Pinpoint the cell where the given text exists, returning its [x, y] midpoint coordinate. 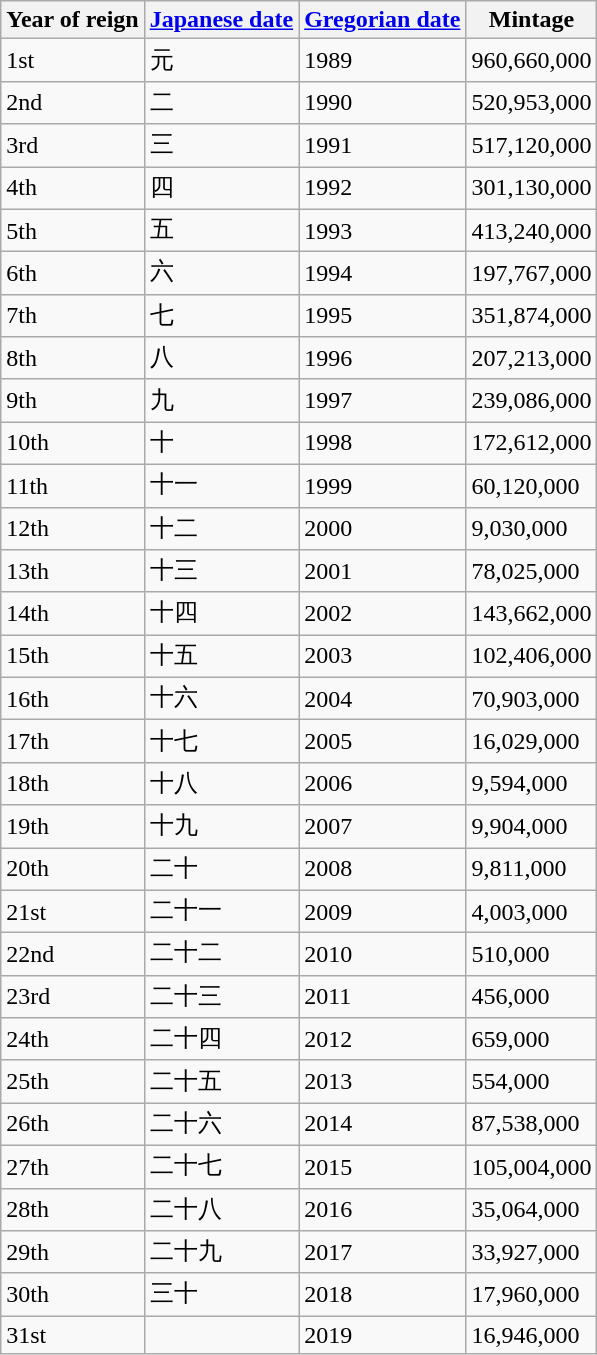
2015 [382, 1166]
Mintage [532, 20]
二十一 [221, 912]
1999 [382, 486]
24th [72, 1040]
1995 [382, 316]
1989 [382, 60]
1997 [382, 400]
十三 [221, 572]
三 [221, 146]
三十 [221, 1294]
2014 [382, 1124]
2013 [382, 1082]
27th [72, 1166]
1st [72, 60]
Year of reign [72, 20]
9,904,000 [532, 826]
22nd [72, 954]
1990 [382, 102]
78,025,000 [532, 572]
70,903,000 [532, 698]
25th [72, 1082]
2016 [382, 1210]
十一 [221, 486]
2018 [382, 1294]
8th [72, 358]
456,000 [532, 996]
172,612,000 [532, 444]
元 [221, 60]
1992 [382, 188]
2003 [382, 656]
6th [72, 274]
351,874,000 [532, 316]
二十 [221, 870]
105,004,000 [532, 1166]
二十五 [221, 1082]
2002 [382, 614]
9,594,000 [532, 784]
18th [72, 784]
1996 [382, 358]
十二 [221, 528]
510,000 [532, 954]
2005 [382, 742]
517,120,000 [532, 146]
2010 [382, 954]
520,953,000 [532, 102]
四 [221, 188]
十九 [221, 826]
12th [72, 528]
二十二 [221, 954]
197,767,000 [532, 274]
207,213,000 [532, 358]
五 [221, 230]
239,086,000 [532, 400]
十七 [221, 742]
20th [72, 870]
十八 [221, 784]
659,000 [532, 1040]
17,960,000 [532, 1294]
2012 [382, 1040]
1994 [382, 274]
二 [221, 102]
23rd [72, 996]
9,811,000 [532, 870]
3rd [72, 146]
1991 [382, 146]
28th [72, 1210]
17th [72, 742]
26th [72, 1124]
21st [72, 912]
2009 [382, 912]
10th [72, 444]
二十九 [221, 1252]
31st [72, 1335]
八 [221, 358]
60,120,000 [532, 486]
2001 [382, 572]
十五 [221, 656]
9,030,000 [532, 528]
2008 [382, 870]
2006 [382, 784]
二十四 [221, 1040]
二十七 [221, 1166]
六 [221, 274]
87,538,000 [532, 1124]
2000 [382, 528]
413,240,000 [532, 230]
七 [221, 316]
9th [72, 400]
554,000 [532, 1082]
16th [72, 698]
7th [72, 316]
2019 [382, 1335]
11th [72, 486]
30th [72, 1294]
14th [72, 614]
十 [221, 444]
960,660,000 [532, 60]
4,003,000 [532, 912]
十六 [221, 698]
二十三 [221, 996]
二十八 [221, 1210]
Japanese date [221, 20]
2007 [382, 826]
16,946,000 [532, 1335]
15th [72, 656]
2nd [72, 102]
2017 [382, 1252]
Gregorian date [382, 20]
4th [72, 188]
301,130,000 [532, 188]
5th [72, 230]
13th [72, 572]
33,927,000 [532, 1252]
二十六 [221, 1124]
2004 [382, 698]
1993 [382, 230]
十四 [221, 614]
九 [221, 400]
29th [72, 1252]
19th [72, 826]
16,029,000 [532, 742]
1998 [382, 444]
143,662,000 [532, 614]
35,064,000 [532, 1210]
2011 [382, 996]
102,406,000 [532, 656]
